Locate the cell with the specified text and output its (X, Y) center coordinate. 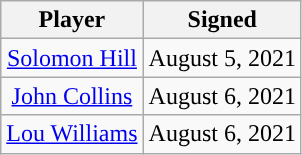
Signed (222, 20)
Player (72, 20)
Solomon Hill (72, 58)
John Collins (72, 96)
August 5, 2021 (222, 58)
Lou Williams (72, 134)
